Determine the [X, Y] coordinate at the center of the cell enclosing the given text.  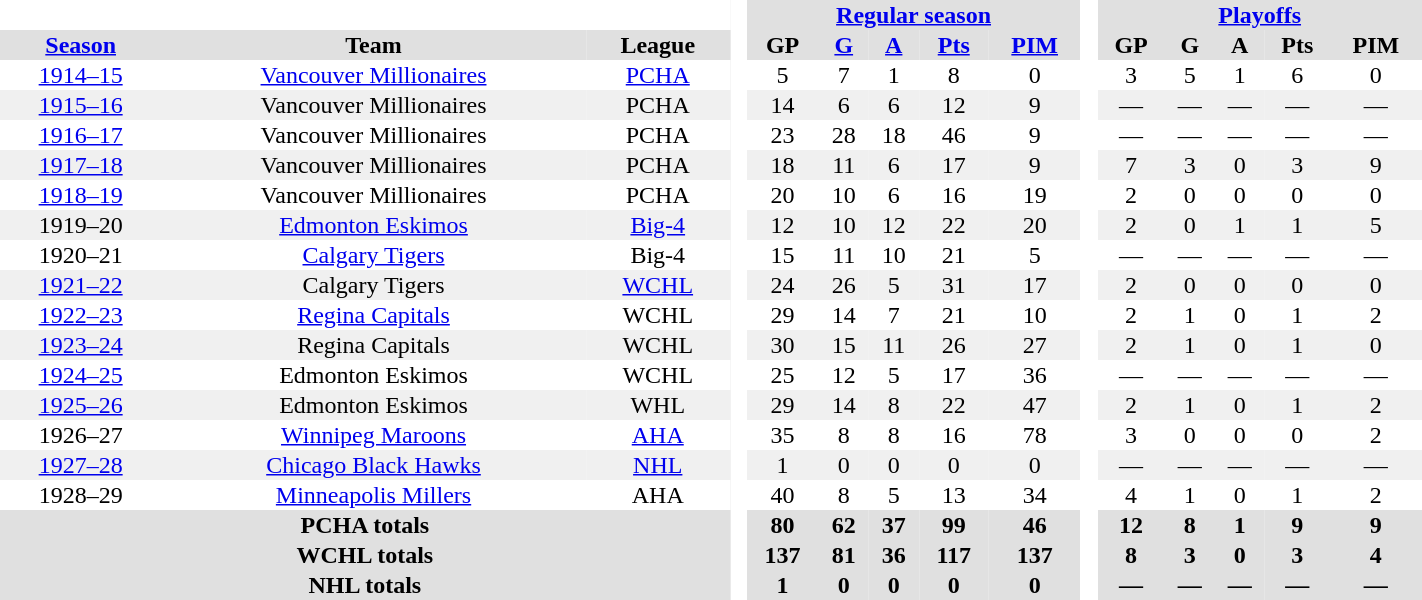
Minneapolis Millers [373, 495]
30 [782, 345]
28 [844, 135]
1923–24 [80, 345]
78 [1035, 435]
League [658, 45]
Playoffs [1260, 15]
1921–22 [80, 285]
99 [954, 525]
1922–23 [80, 315]
NHL totals [365, 585]
1925–26 [80, 405]
19 [1035, 195]
80 [782, 525]
Regular season [913, 15]
1917–18 [80, 165]
1924–25 [80, 375]
1918–19 [80, 195]
13 [954, 495]
40 [782, 495]
1927–28 [80, 465]
1914–15 [80, 75]
1920–21 [80, 255]
Season [80, 45]
117 [954, 555]
Winnipeg Maroons [373, 435]
34 [1035, 495]
24 [782, 285]
62 [844, 525]
31 [954, 285]
NHL [658, 465]
1916–17 [80, 135]
WCHL totals [365, 555]
WHL [658, 405]
Team [373, 45]
47 [1035, 405]
1919–20 [80, 225]
25 [782, 375]
37 [894, 525]
1915–16 [80, 105]
PCHA totals [365, 525]
1928–29 [80, 495]
35 [782, 435]
81 [844, 555]
Chicago Black Hawks [373, 465]
27 [1035, 345]
1926–27 [80, 435]
23 [782, 135]
